Capture the cell that displays the provided text and extract its (X, Y) central coordinate. 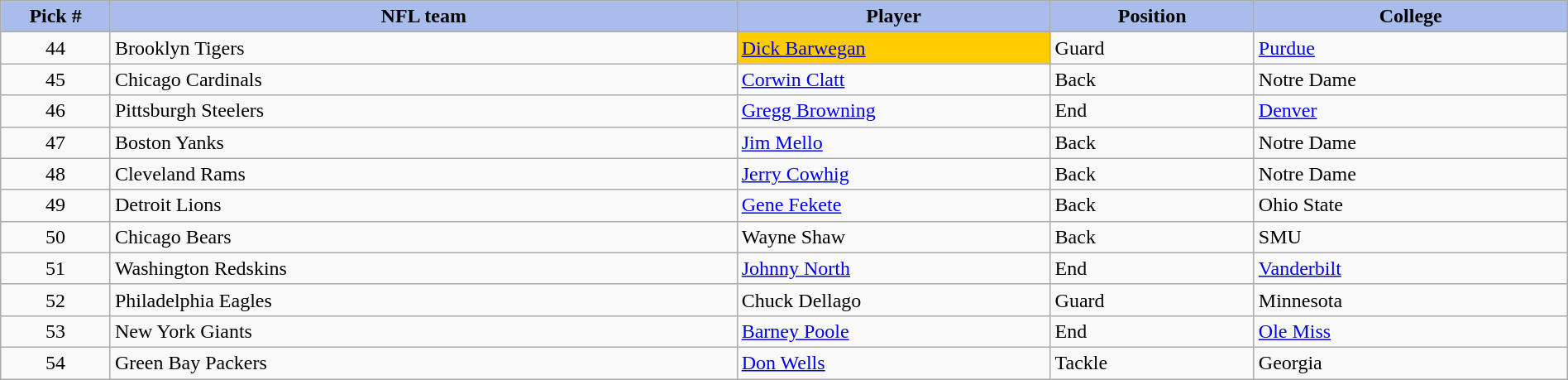
54 (56, 363)
Cleveland Rams (423, 174)
Denver (1411, 111)
Dick Barwegan (893, 48)
Philadelphia Eagles (423, 300)
48 (56, 174)
Georgia (1411, 363)
Brooklyn Tigers (423, 48)
52 (56, 300)
45 (56, 79)
Player (893, 17)
Pick # (56, 17)
Boston Yanks (423, 142)
SMU (1411, 237)
47 (56, 142)
Barney Poole (893, 331)
New York Giants (423, 331)
Chicago Cardinals (423, 79)
Position (1152, 17)
Jim Mello (893, 142)
Green Bay Packers (423, 363)
49 (56, 205)
Minnesota (1411, 300)
NFL team (423, 17)
Johnny North (893, 268)
Jerry Cowhig (893, 174)
College (1411, 17)
Gregg Browning (893, 111)
50 (56, 237)
Washington Redskins (423, 268)
46 (56, 111)
Ohio State (1411, 205)
Don Wells (893, 363)
Gene Fekete (893, 205)
Chuck Dellago (893, 300)
Vanderbilt (1411, 268)
Ole Miss (1411, 331)
Tackle (1152, 363)
44 (56, 48)
Corwin Clatt (893, 79)
Wayne Shaw (893, 237)
51 (56, 268)
Purdue (1411, 48)
Pittsburgh Steelers (423, 111)
Detroit Lions (423, 205)
53 (56, 331)
Chicago Bears (423, 237)
